Locate the cell with the specified text and output its [x, y] center coordinate. 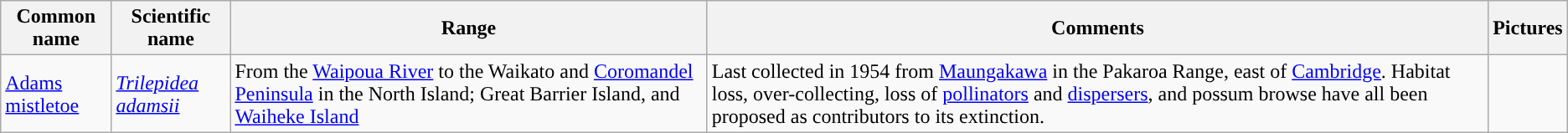
Range [469, 28]
Scientific name [171, 28]
Comments [1097, 28]
Common name [56, 28]
Trilepidea adamsii [171, 94]
From the Waipoua River to the Waikato and Coromandel Peninsula in the North Island; Great Barrier Island, and Waiheke Island [469, 94]
Pictures [1528, 28]
Adams mistletoe [56, 94]
